Provide the (X, Y) coordinate of the cell's center where the given text is located.  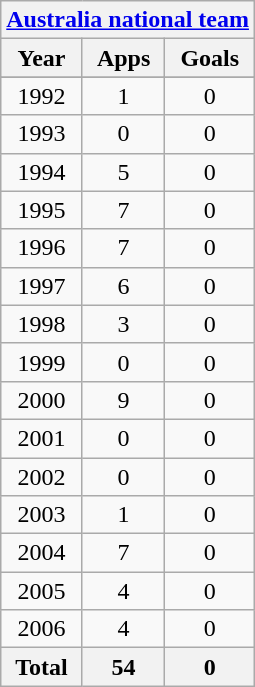
1998 (42, 324)
Apps (124, 58)
Total (42, 667)
1993 (42, 134)
Australia national team (128, 20)
1994 (42, 172)
2005 (42, 591)
1999 (42, 362)
2000 (42, 400)
1997 (42, 286)
1996 (42, 248)
9 (124, 400)
2001 (42, 438)
Goals (210, 58)
2006 (42, 629)
6 (124, 286)
2004 (42, 553)
Year (42, 58)
54 (124, 667)
3 (124, 324)
1995 (42, 210)
5 (124, 172)
2002 (42, 477)
1992 (42, 96)
2003 (42, 515)
